Identify which cell holds the provided text, then report its [x, y] central coordinate. 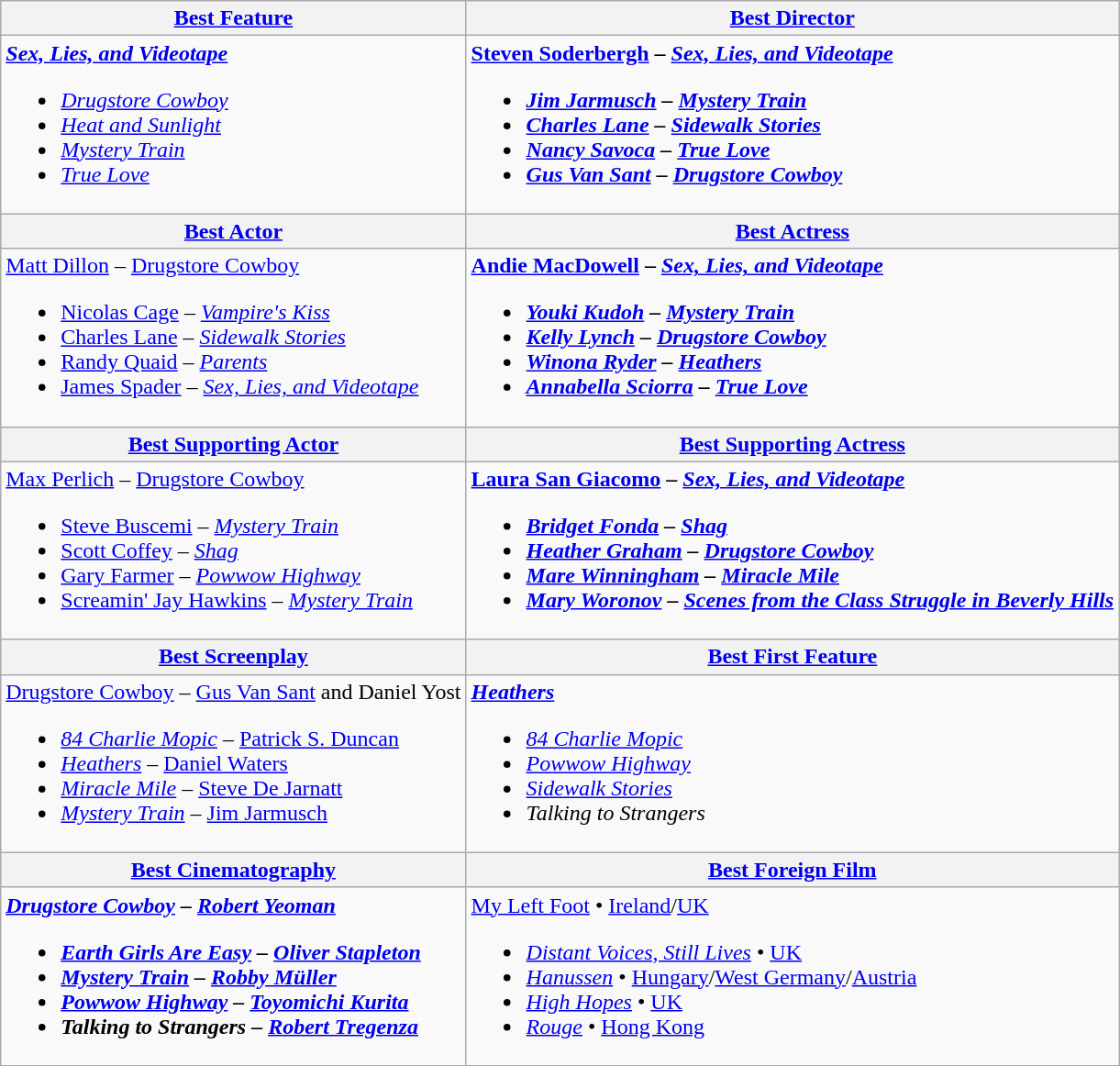
Best Feature [233, 18]
Best Director [793, 18]
Max Perlich – Drugstore CowboySteve Buscemi – Mystery TrainScott Coffey – ShagGary Farmer – Powwow HighwayScreamin' Jay Hawkins – Mystery Train [233, 550]
Best Foreign Film [793, 870]
Best Supporting Actor [233, 444]
Best Actress [793, 231]
Sex, Lies, and VideotapeDrugstore CowboyHeat and SunlightMystery TrainTrue Love [233, 125]
Heathers84 Charlie MopicPowwow HighwaySidewalk StoriesTalking to Strangers [793, 763]
My Left Foot • Ireland/UKDistant Voices, Still Lives • UKHanussen • Hungary/West Germany/AustriaHigh Hopes • UKRouge • Hong Kong [793, 976]
Best Screenplay [233, 657]
Best First Feature [793, 657]
Best Actor [233, 231]
Best Cinematography [233, 870]
Best Supporting Actress [793, 444]
